Identify which cell holds the provided text, then report its (x, y) central coordinate. 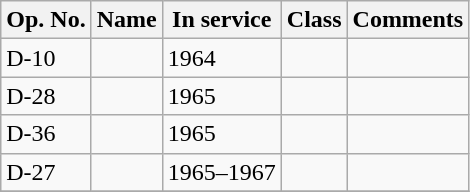
D-28 (46, 96)
1964 (222, 58)
D-10 (46, 58)
1965–1967 (222, 172)
In service (222, 20)
Class (314, 20)
Op. No. (46, 20)
Name (126, 20)
Comments (408, 20)
D-36 (46, 134)
D-27 (46, 172)
